Output the (X, Y) coordinate of the center of the cell containing the given text.  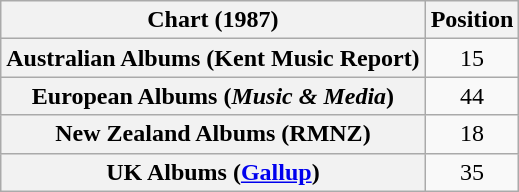
44 (472, 96)
New Zealand Albums (RMNZ) (213, 134)
Australian Albums (Kent Music Report) (213, 58)
35 (472, 172)
15 (472, 58)
Chart (1987) (213, 20)
18 (472, 134)
Position (472, 20)
European Albums (Music & Media) (213, 96)
UK Albums (Gallup) (213, 172)
